Extract the [X, Y] coordinate from the center of the cell holding the provided text.  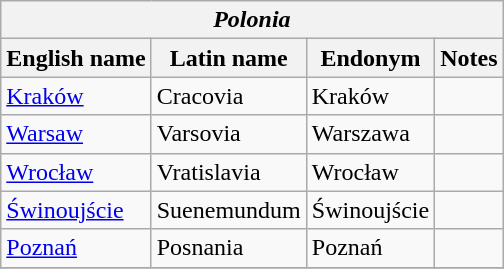
Suenemundum [228, 210]
Warsaw [76, 134]
Latin name [228, 58]
English name [76, 58]
Posnania [228, 248]
Polonia [252, 20]
Endonym [370, 58]
Varsovia [228, 134]
Notes [469, 58]
Vratislavia [228, 172]
Warszawa [370, 134]
Cracovia [228, 96]
